Search for the cell housing the specified text and yield its [X, Y] center coordinate. 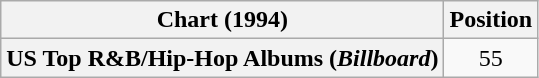
US Top R&B/Hip-Hop Albums (Billboard) [222, 58]
Position [491, 20]
Chart (1994) [222, 20]
55 [491, 58]
